Determine the (x, y) coordinate at the center of the cell enclosing the given text.  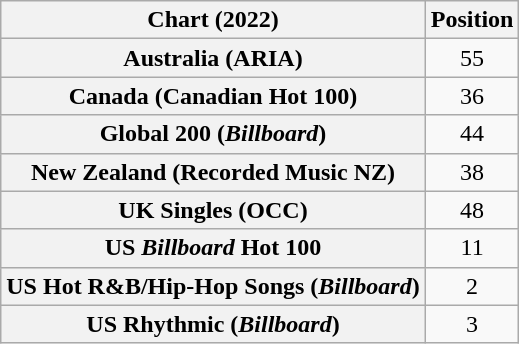
US Billboard Hot 100 (213, 248)
3 (472, 324)
2 (472, 286)
UK Singles (OCC) (213, 210)
Canada (Canadian Hot 100) (213, 96)
Australia (ARIA) (213, 58)
38 (472, 172)
11 (472, 248)
44 (472, 134)
Global 200 (Billboard) (213, 134)
Position (472, 20)
Chart (2022) (213, 20)
New Zealand (Recorded Music NZ) (213, 172)
US Hot R&B/Hip-Hop Songs (Billboard) (213, 286)
36 (472, 96)
US Rhythmic (Billboard) (213, 324)
55 (472, 58)
48 (472, 210)
